Identify which cell holds the provided text, then report its [x, y] central coordinate. 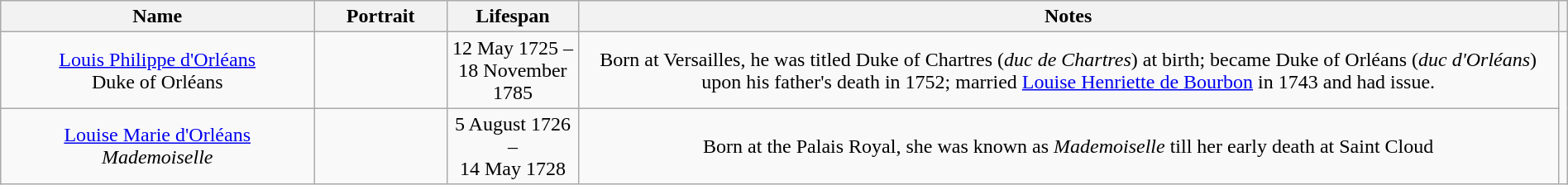
5 August 1726 – 14 May 1728 [513, 146]
Louis Philippe d'Orléans Duke of Orléans [157, 70]
Born at the Palais Royal, she was known as Mademoiselle till her early death at Saint Cloud [1068, 146]
Lifespan [513, 17]
Notes [1068, 17]
Portrait [380, 17]
Name [157, 17]
12 May 1725 – 18 November 1785 [513, 70]
Louise Marie d'OrléansMademoiselle [157, 146]
